From the cell containing the given text, extract its center point as [x, y] coordinate. 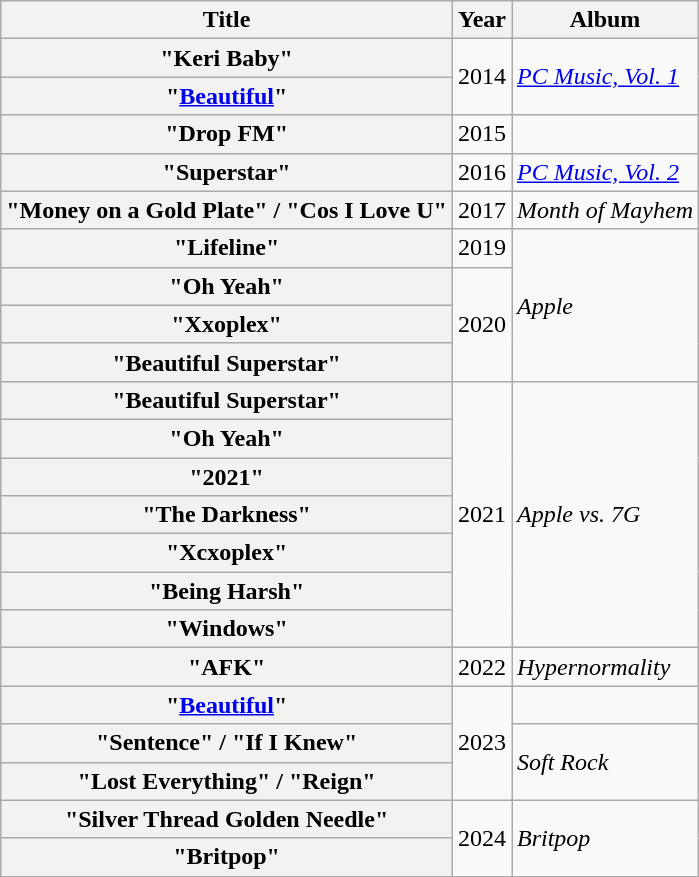
"Sentence" / "If I Knew" [227, 743]
2024 [482, 838]
"Drop FM" [227, 134]
2022 [482, 667]
"Being Harsh" [227, 591]
2015 [482, 134]
"2021" [227, 477]
"Money on a Gold Plate" / "Cos I Love U" [227, 210]
PC Music, Vol. 1 [606, 77]
Apple [606, 305]
2020 [482, 324]
"Keri Baby" [227, 58]
Hypernormality [606, 667]
"Windows" [227, 629]
Month of Mayhem [606, 210]
Title [227, 20]
"Lifeline" [227, 248]
"Xxoplex" [227, 324]
"Lost Everything" / "Reign" [227, 781]
"The Darkness" [227, 515]
"Britpop" [227, 857]
PC Music, Vol. 2 [606, 172]
"Superstar" [227, 172]
Britpop [606, 838]
2019 [482, 248]
Soft Rock [606, 762]
2017 [482, 210]
2016 [482, 172]
"Silver Thread Golden Needle" [227, 819]
Album [606, 20]
2021 [482, 514]
Apple vs. 7G [606, 514]
2014 [482, 77]
"AFK" [227, 667]
Year [482, 20]
"Xcxoplex" [227, 553]
2023 [482, 743]
